For the text-containing cell, return its midpoint in [x, y] coordinate format. 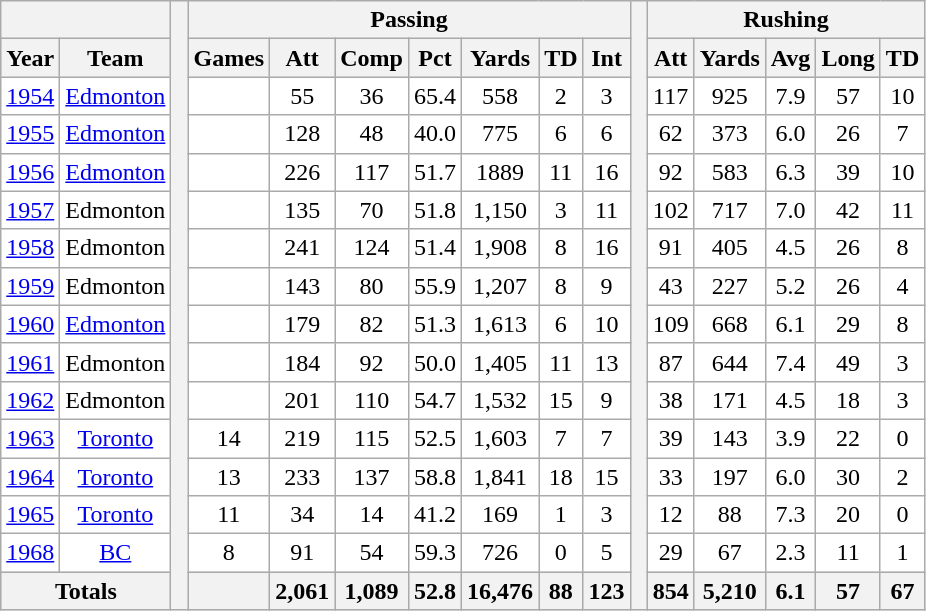
124 [372, 248]
54.7 [434, 400]
5,210 [730, 591]
227 [730, 286]
40.0 [434, 134]
12 [670, 515]
1,908 [500, 248]
65.4 [434, 96]
52.5 [434, 438]
34 [302, 515]
1,841 [500, 477]
583 [730, 172]
1962 [30, 400]
226 [302, 172]
16,476 [500, 591]
201 [302, 400]
717 [730, 210]
1959 [30, 286]
Year [30, 58]
1963 [30, 438]
Avg [790, 58]
Team [116, 58]
33 [670, 477]
55 [302, 96]
373 [730, 134]
Comp [372, 58]
219 [302, 438]
1889 [500, 172]
1956 [30, 172]
82 [372, 324]
70 [372, 210]
197 [730, 477]
1960 [30, 324]
22 [848, 438]
5 [606, 553]
1955 [30, 134]
115 [372, 438]
52.8 [434, 591]
169 [500, 515]
184 [302, 362]
1958 [30, 248]
171 [730, 400]
1957 [30, 210]
1954 [30, 96]
668 [730, 324]
51.3 [434, 324]
775 [500, 134]
1,150 [500, 210]
30 [848, 477]
644 [730, 362]
36 [372, 96]
Totals [86, 591]
7.4 [790, 362]
41.2 [434, 515]
1965 [30, 515]
233 [302, 477]
109 [670, 324]
50.0 [434, 362]
726 [500, 553]
7.9 [790, 96]
137 [372, 477]
102 [670, 210]
51.7 [434, 172]
1961 [30, 362]
Rushing [786, 20]
2.3 [790, 553]
Games [229, 58]
51.8 [434, 210]
1,532 [500, 400]
80 [372, 286]
3.9 [790, 438]
1964 [30, 477]
4 [902, 286]
43 [670, 286]
1,613 [500, 324]
110 [372, 400]
20 [848, 515]
54 [372, 553]
925 [730, 96]
128 [302, 134]
179 [302, 324]
58.8 [434, 477]
51.4 [434, 248]
38 [670, 400]
2,061 [302, 591]
Pct [434, 58]
59.3 [434, 553]
6.3 [790, 172]
241 [302, 248]
854 [670, 591]
Passing [409, 20]
1968 [30, 553]
405 [730, 248]
5.2 [790, 286]
1,089 [372, 591]
48 [372, 134]
62 [670, 134]
42 [848, 210]
123 [606, 591]
49 [848, 362]
BC [116, 553]
1,603 [500, 438]
1,207 [500, 286]
1,405 [500, 362]
7.3 [790, 515]
87 [670, 362]
55.9 [434, 286]
Long [848, 58]
135 [302, 210]
7.0 [790, 210]
558 [500, 96]
Int [606, 58]
